Identify which cell holds the provided text, then report its (X, Y) central coordinate. 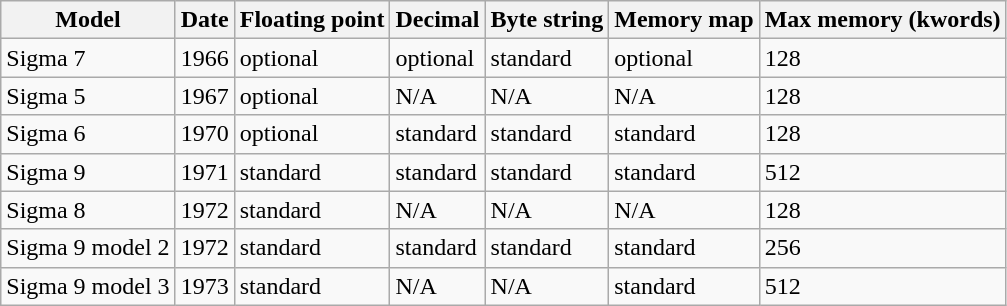
Sigma 7 (88, 58)
Decimal (438, 20)
Sigma 9 model 2 (88, 248)
Sigma 9 model 3 (88, 286)
Max memory (kwords) (882, 20)
Model (88, 20)
Date (204, 20)
1973 (204, 286)
1970 (204, 134)
Byte string (547, 20)
Memory map (684, 20)
1967 (204, 96)
Sigma 6 (88, 134)
1966 (204, 58)
256 (882, 248)
Sigma 8 (88, 210)
Floating point (312, 20)
1971 (204, 172)
Sigma 5 (88, 96)
Sigma 9 (88, 172)
